Output the [x, y] coordinate of the center of the cell containing the given text.  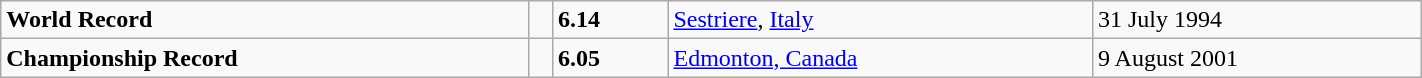
Sestriere, Italy [880, 20]
31 July 1994 [1256, 20]
World Record [265, 20]
6.05 [610, 58]
6.14 [610, 20]
9 August 2001 [1256, 58]
Championship Record [265, 58]
Edmonton, Canada [880, 58]
